Search for the cell housing the specified text and yield its [X, Y] center coordinate. 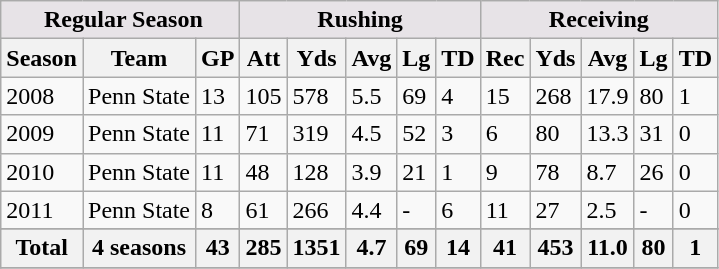
268 [556, 96]
52 [416, 134]
15 [505, 96]
4 seasons [138, 248]
GP [218, 58]
26 [654, 172]
17.9 [608, 96]
Total [42, 248]
105 [264, 96]
2.5 [608, 210]
8.7 [608, 172]
31 [654, 134]
578 [316, 96]
Rushing [360, 20]
8 [218, 210]
Team [138, 58]
2010 [42, 172]
14 [458, 248]
61 [264, 210]
266 [316, 210]
78 [556, 172]
2009 [42, 134]
1351 [316, 248]
128 [316, 172]
13.3 [608, 134]
9 [505, 172]
71 [264, 134]
Season [42, 58]
41 [505, 248]
Att [264, 58]
319 [316, 134]
21 [416, 172]
43 [218, 248]
11.0 [608, 248]
Rec [505, 58]
5.5 [372, 96]
4.4 [372, 210]
3 [458, 134]
4 [458, 96]
13 [218, 96]
Regular Season [120, 20]
4.5 [372, 134]
4.7 [372, 248]
2011 [42, 210]
48 [264, 172]
285 [264, 248]
3.9 [372, 172]
27 [556, 210]
453 [556, 248]
2008 [42, 96]
Receiving [598, 20]
